Pinpoint the cell where the given text exists, returning its [X, Y] midpoint coordinate. 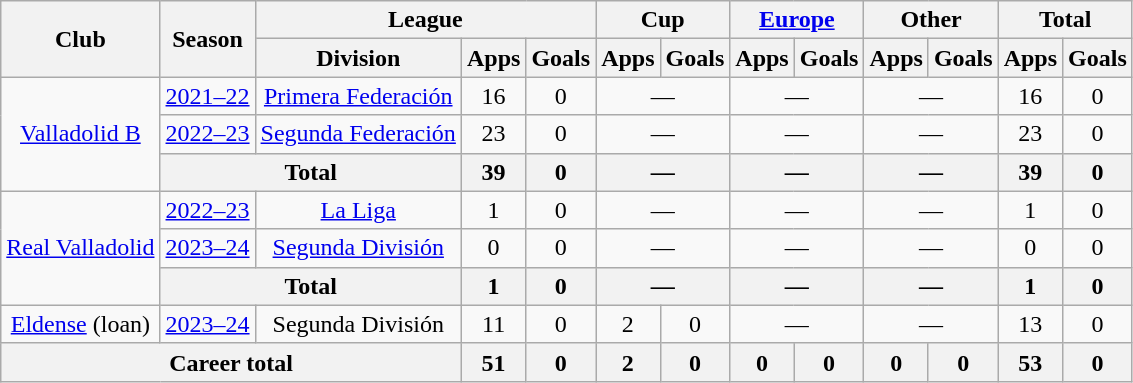
51 [493, 362]
Division [358, 58]
Season [208, 39]
13 [1030, 324]
Club [80, 39]
League [426, 20]
Valladolid B [80, 134]
Other [931, 20]
Eldense (loan) [80, 324]
11 [493, 324]
Career total [232, 362]
53 [1030, 362]
2021–22 [208, 96]
Real Valladolid [80, 248]
Primera Federación [358, 96]
Europe [797, 20]
Cup [663, 20]
Segunda Federación [358, 134]
La Liga [358, 210]
